Find where the given text appears and provide that cell's center as (X, Y) coordinate. 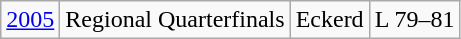
Eckerd (330, 20)
2005 (30, 20)
L 79–81 (414, 20)
Regional Quarterfinals (175, 20)
